Output the [x, y] coordinate of the center of the cell containing the given text.  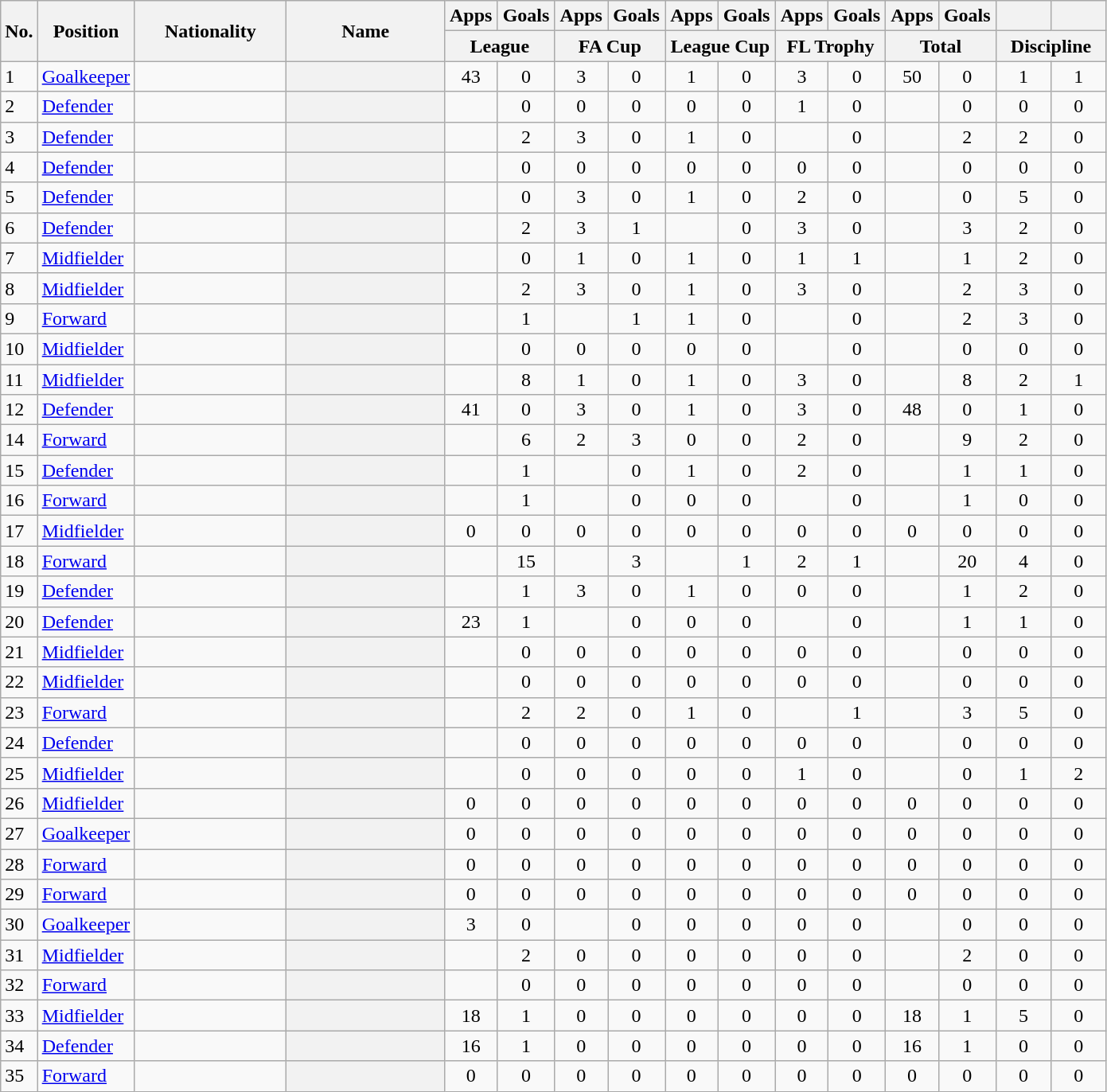
33 [19, 1016]
28 [19, 864]
41 [471, 410]
29 [19, 895]
48 [912, 410]
30 [19, 925]
Total [941, 46]
League Cup [721, 46]
34 [19, 1046]
7 [19, 258]
24 [19, 743]
FA Cup [610, 46]
26 [19, 803]
19 [19, 591]
17 [19, 531]
Discipline [1050, 46]
27 [19, 833]
22 [19, 682]
50 [912, 76]
League [500, 46]
35 [19, 1076]
Name [366, 31]
10 [19, 349]
No. [19, 31]
14 [19, 440]
32 [19, 985]
25 [19, 773]
31 [19, 955]
FL Trophy [831, 46]
11 [19, 380]
Nationality [210, 31]
12 [19, 410]
Position [86, 31]
21 [19, 652]
43 [471, 76]
